Return the [X, Y] coordinate for the center point of the cell that contains the specified text.  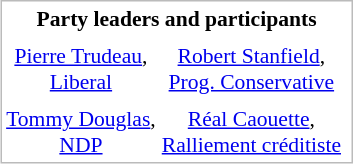
Tommy Douglas, NDP [82, 132]
Robert Stanfield, Prog. Conservative [251, 69]
Party leaders and participants [177, 18]
Pierre Trudeau, Liberal [82, 69]
Réal Caouette, Ralliement créditiste [251, 132]
